Detect which cell encompasses the target text, then output its (X, Y) center coordinate. 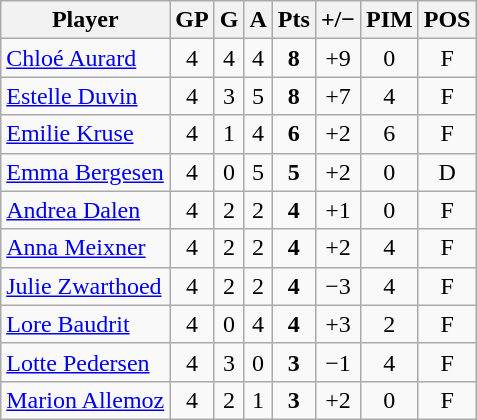
+/− (338, 20)
Pts (294, 20)
−3 (338, 286)
Lotte Pedersen (86, 362)
Anna Meixner (86, 248)
Emilie Kruse (86, 134)
Andrea Dalen (86, 210)
+7 (338, 96)
A (258, 20)
+9 (338, 58)
+1 (338, 210)
Chloé Aurard (86, 58)
+3 (338, 324)
Estelle Duvin (86, 96)
Lore Baudrit (86, 324)
Emma Bergesen (86, 172)
POS (447, 20)
PIM (389, 20)
G (229, 20)
Julie Zwarthoed (86, 286)
D (447, 172)
GP (192, 20)
Marion Allemoz (86, 400)
Player (86, 20)
−1 (338, 362)
